Output the (x, y) coordinate of the center of the cell containing the given text.  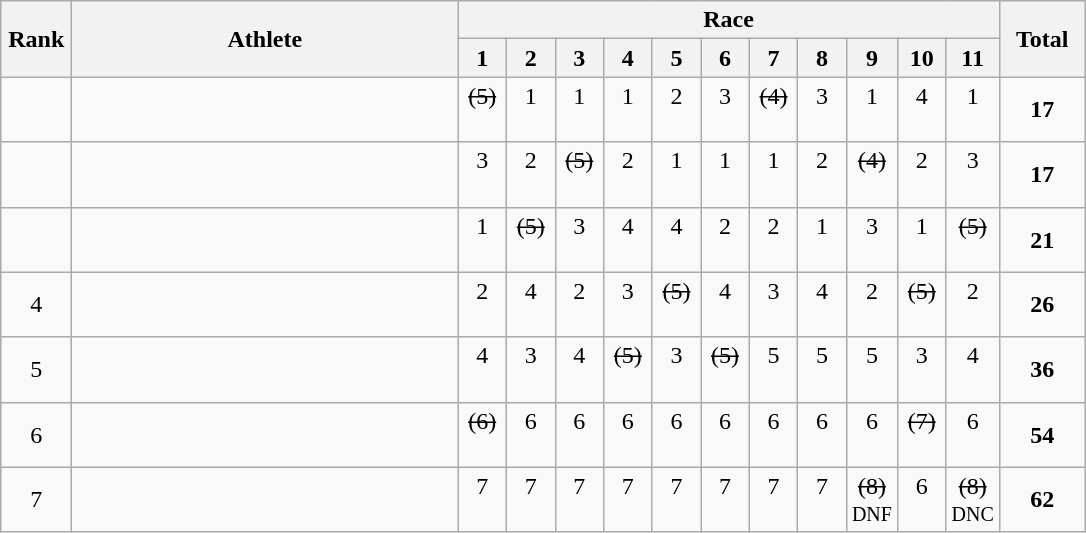
(8)DNC (972, 500)
10 (922, 58)
Athlete (265, 39)
62 (1042, 500)
Race (728, 20)
Total (1042, 39)
11 (972, 58)
(7) (922, 434)
9 (872, 58)
8 (822, 58)
(6) (482, 434)
Rank (36, 39)
26 (1042, 304)
21 (1042, 240)
36 (1042, 370)
(8)DNF (872, 500)
54 (1042, 434)
